For the text-containing cell, return its midpoint in [x, y] coordinate format. 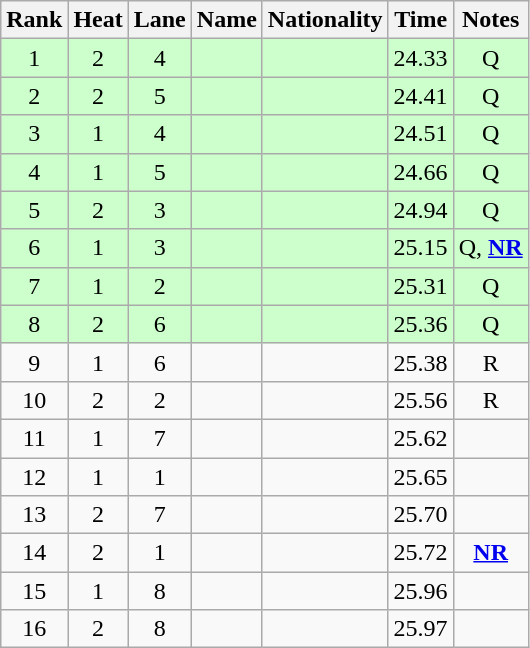
15 [34, 591]
25.97 [420, 629]
14 [34, 553]
25.62 [420, 438]
24.41 [420, 96]
Q, NR [490, 248]
Time [420, 20]
24.51 [420, 134]
24.33 [420, 58]
9 [34, 362]
Notes [490, 20]
25.31 [420, 286]
10 [34, 400]
25.38 [420, 362]
24.94 [420, 210]
25.15 [420, 248]
25.72 [420, 553]
25.56 [420, 400]
Name [226, 20]
25.96 [420, 591]
Heat [98, 20]
13 [34, 515]
Nationality [325, 20]
16 [34, 629]
11 [34, 438]
25.36 [420, 324]
NR [490, 553]
12 [34, 477]
Rank [34, 20]
Lane [160, 20]
25.70 [420, 515]
25.65 [420, 477]
24.66 [420, 172]
